Scan for the cell matching the given text and deliver its [X, Y] coordinate at center. 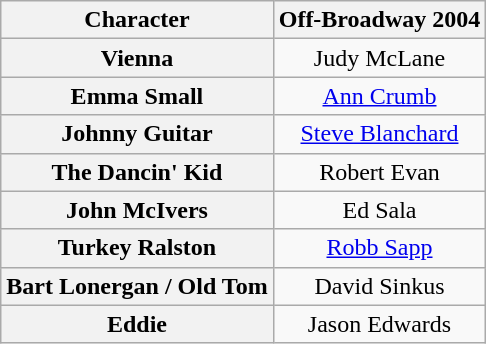
David Sinkus [380, 286]
Robb Sapp [380, 248]
John McIvers [137, 210]
Johnny Guitar [137, 134]
Steve Blanchard [380, 134]
Ann Crumb [380, 96]
Bart Lonergan / Old Tom [137, 286]
Judy McLane [380, 58]
Eddie [137, 324]
Robert Evan [380, 172]
The Dancin' Kid [137, 172]
Character [137, 20]
Turkey Ralston [137, 248]
Jason Edwards [380, 324]
Ed Sala [380, 210]
Off-Broadway 2004 [380, 20]
Vienna [137, 58]
Emma Small [137, 96]
